Return [x, y] of the center of cell containing provided text 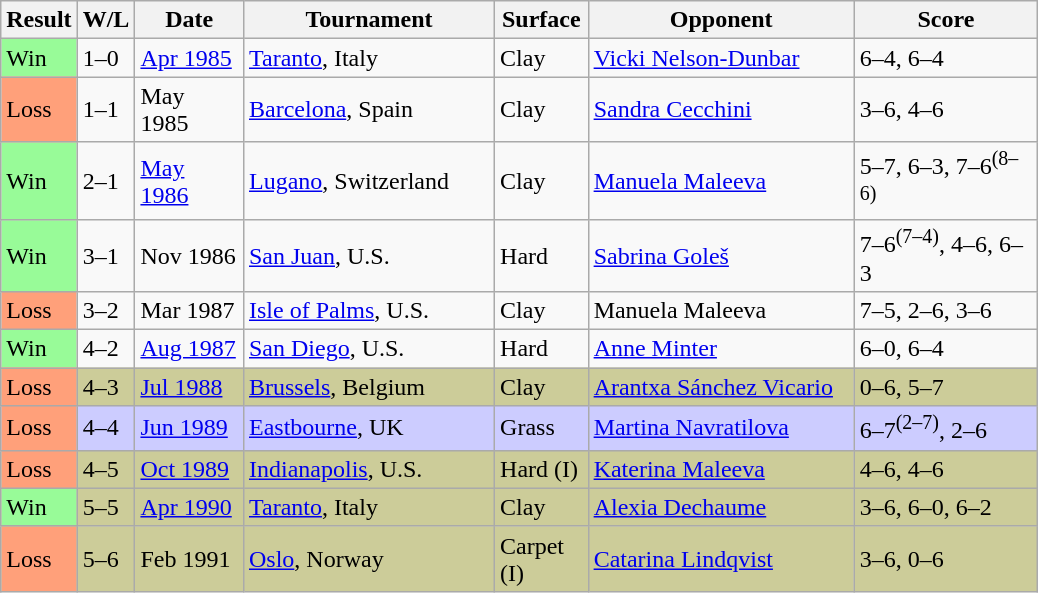
Opponent [721, 20]
5–6 [106, 558]
Isle of Palms, U.S. [368, 311]
7–6(7–4), 4–6, 6–3 [946, 256]
Indianapolis, U.S. [368, 469]
Mar 1987 [190, 311]
4–6, 4–6 [946, 469]
1–0 [106, 58]
3–2 [106, 311]
0–6, 5–7 [946, 387]
4–5 [106, 469]
Eastbourne, UK [368, 428]
5–5 [106, 507]
Result [39, 20]
Martina Navratilova [721, 428]
Lugano, Switzerland [368, 181]
6–4, 6–4 [946, 58]
W/L [106, 20]
3–6, 4–6 [946, 110]
2–1 [106, 181]
3–6, 6–0, 6–2 [946, 507]
Nov 1986 [190, 256]
San Juan, U.S. [368, 256]
Feb 1991 [190, 558]
Anne Minter [721, 349]
1–1 [106, 110]
May 1985 [190, 110]
3–1 [106, 256]
Score [946, 20]
7–5, 2–6, 3–6 [946, 311]
Sabrina Goleš [721, 256]
Jul 1988 [190, 387]
Tournament [368, 20]
Barcelona, Spain [368, 110]
Apr 1990 [190, 507]
3–6, 0–6 [946, 558]
Apr 1985 [190, 58]
San Diego, U.S. [368, 349]
6–0, 6–4 [946, 349]
Surface [542, 20]
4–4 [106, 428]
Arantxa Sánchez Vicario [721, 387]
May 1986 [190, 181]
4–3 [106, 387]
Date [190, 20]
Oct 1989 [190, 469]
Sandra Cecchini [721, 110]
Katerina Maleeva [721, 469]
Aug 1987 [190, 349]
4–2 [106, 349]
Hard (I) [542, 469]
Alexia Dechaume [721, 507]
5–7, 6–3, 7–6(8–6) [946, 181]
Carpet (I) [542, 558]
Oslo, Norway [368, 558]
6–7(2–7), 2–6 [946, 428]
Jun 1989 [190, 428]
Catarina Lindqvist [721, 558]
Brussels, Belgium [368, 387]
Vicki Nelson-Dunbar [721, 58]
Grass [542, 428]
